Pinpoint the cell where the given text exists, returning its (x, y) midpoint coordinate. 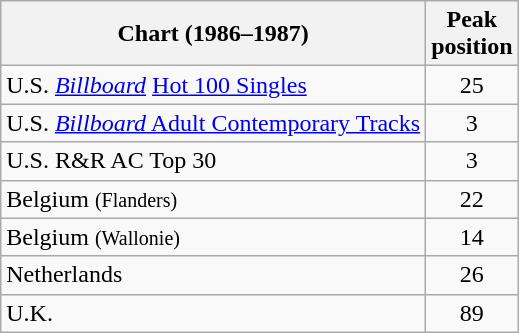
U.K. (214, 313)
U.S. R&R AC Top 30 (214, 161)
Netherlands (214, 275)
Belgium (Wallonie) (214, 237)
26 (472, 275)
U.S. Billboard Hot 100 Singles (214, 85)
22 (472, 199)
14 (472, 237)
25 (472, 85)
Chart (1986–1987) (214, 34)
Belgium (Flanders) (214, 199)
89 (472, 313)
Peakposition (472, 34)
U.S. Billboard Adult Contemporary Tracks (214, 123)
